Locate the cell with the specified text and output its [x, y] center coordinate. 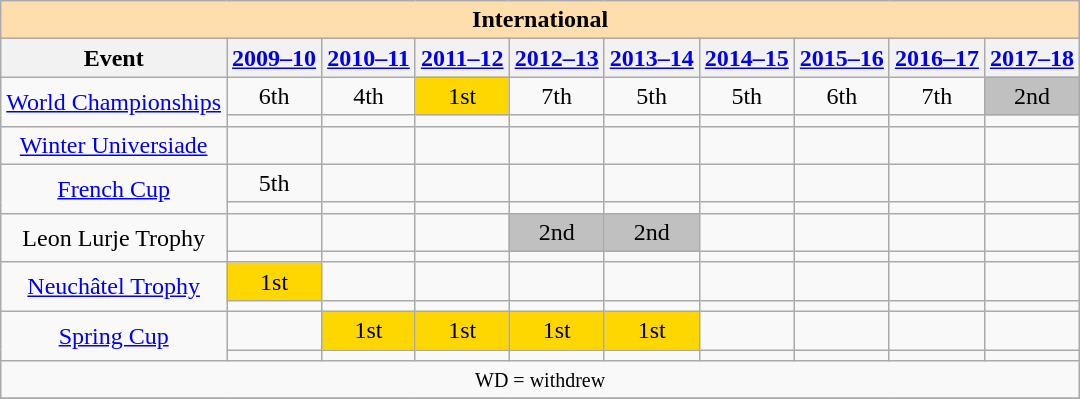
4th [369, 96]
French Cup [114, 188]
2012–13 [556, 58]
2010–11 [369, 58]
2014–15 [746, 58]
International [540, 20]
2017–18 [1032, 58]
Leon Lurje Trophy [114, 238]
WD = withdrew [540, 380]
2016–17 [936, 58]
World Championships [114, 102]
Event [114, 58]
2013–14 [652, 58]
Spring Cup [114, 336]
Neuchâtel Trophy [114, 286]
2015–16 [842, 58]
2009–10 [274, 58]
Winter Universiade [114, 145]
2011–12 [462, 58]
